Provide the [x, y] coordinate of the cell's center where the given text is located.  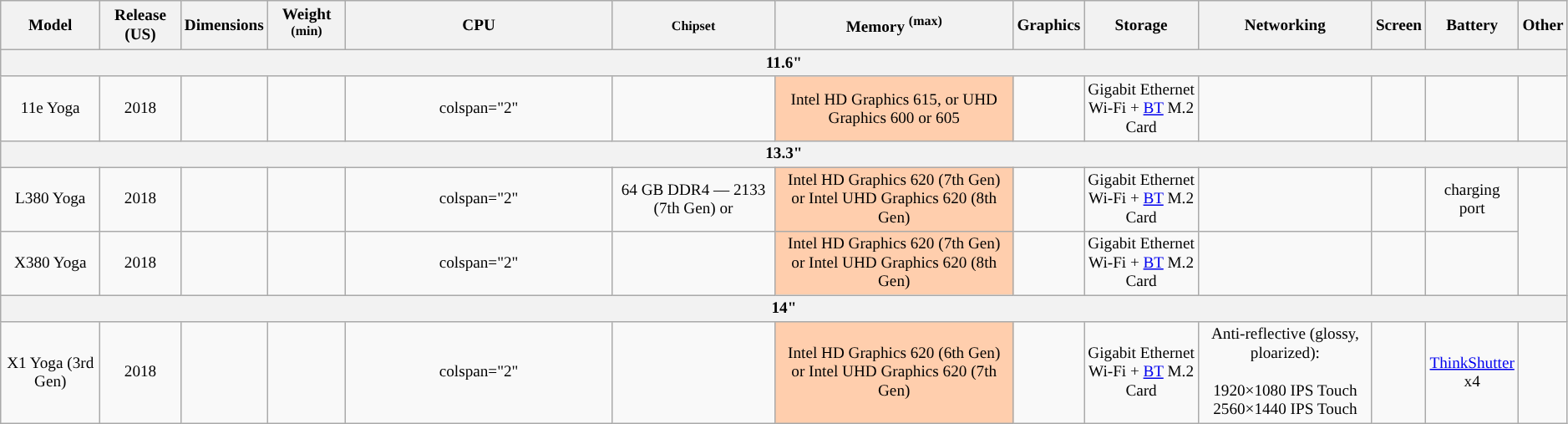
X380 Yoga [50, 263]
Battery [1472, 25]
Networking [1285, 25]
11.6" [784, 64]
CPU [480, 25]
X1 Yoga (3rd Gen) [50, 372]
charging port [1472, 199]
Weight (min) [306, 25]
Dimensions [224, 25]
Graphics [1049, 25]
13.3" [784, 154]
Intel HD Graphics 615, or UHD Graphics 600 or 605 [894, 109]
ThinkShutter x4 [1472, 372]
Chipset [693, 25]
Intel HD Graphics 620 (6th Gen)or Intel UHD Graphics 620 (7th Gen) [894, 372]
11e Yoga [50, 109]
Anti-reflective (glossy, ploarized): 1920×1080 IPS Touch 2560×1440 IPS Touch [1285, 372]
Storage [1141, 25]
Release (US) [140, 25]
Other [1543, 25]
Memory (max) [894, 25]
64 GB DDR4 — 2133 (7th Gen) or [693, 199]
14" [784, 309]
Screen [1398, 25]
Model [50, 25]
L380 Yoga [50, 199]
